Find where the given text appears and provide that cell's center as (x, y) coordinate. 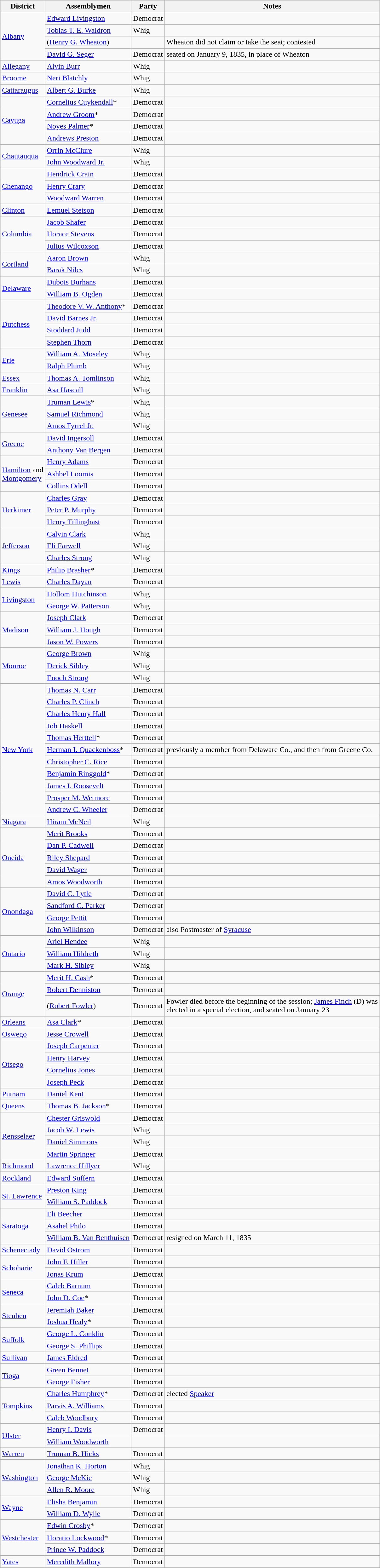
Onondaga (23, 911)
George W. Patterson (88, 606)
Fowler died before the beginning of the session; James Finch (D) was elected in a special election, and seated on January 23 (272, 1006)
Daniel Kent (88, 1094)
Putnam (23, 1094)
New York (23, 750)
elected Speaker (272, 1394)
Charles Henry Hall (88, 714)
William S. Paddock (88, 1202)
Party (148, 6)
Greene (23, 444)
Chenango (23, 186)
Asa Hascall (88, 390)
Steuben (23, 1316)
Chester Griswold (88, 1118)
Washington (23, 1478)
Oswego (23, 1034)
Tobias T. E. Waldron (88, 30)
Monroe (23, 666)
Riley Shepard (88, 858)
Notes (272, 6)
Jefferson (23, 546)
Lawrence Hillyer (88, 1166)
Andrew Groom* (88, 114)
Jacob Shafer (88, 222)
George S. Phillips (88, 1346)
Ashbel Loomis (88, 474)
Charles Dayan (88, 582)
Henry Tillinghast (88, 522)
John Wilkinson (88, 930)
Columbia (23, 234)
Barak Niles (88, 270)
Horace Stevens (88, 234)
William B. Van Benthuisen (88, 1238)
Henry Crary (88, 186)
Woodward Warren (88, 198)
Caleb Woodbury (88, 1418)
Orleans (23, 1022)
David Barnes Jr. (88, 318)
Cayuga (23, 120)
Robert Denniston (88, 990)
Hendrick Crain (88, 174)
Herkimer (23, 510)
Dubois Burhans (88, 282)
Orrin McClure (88, 150)
Cattaraugus (23, 90)
Samuel Richmond (88, 414)
Westchester (23, 1538)
St. Lawrence (23, 1196)
Derick Sibley (88, 666)
Edwin Crosby* (88, 1526)
Green Bennet (88, 1370)
Ontario (23, 954)
Joshua Healy* (88, 1322)
Edward Livingston (88, 18)
Mark H. Sibley (88, 966)
Hamilton and Montgomery (23, 474)
Queens (23, 1106)
Allen R. Moore (88, 1490)
Lewis (23, 582)
Yates (23, 1562)
Prosper M. Wetmore (88, 798)
Otsego (23, 1064)
Allegany (23, 66)
William D. Wylie (88, 1514)
Herman I. Quackenboss* (88, 750)
Prince W. Paddock (88, 1550)
Ariel Hendee (88, 942)
Charles Strong (88, 558)
Orange (23, 994)
Julius Wilcoxson (88, 246)
Hollom Hutchinson (88, 594)
John F. Hiller (88, 1262)
Albany (23, 36)
Amos Woodworth (88, 882)
Enoch Strong (88, 678)
Clinton (23, 210)
Benjamin Ringgold* (88, 774)
Essex (23, 378)
David Wager (88, 870)
Broome (23, 78)
Preston King (88, 1190)
George Pettit (88, 918)
William A. Moseley (88, 354)
Meredith Mallory (88, 1562)
Cortland (23, 264)
Rensselaer (23, 1136)
Assemblymen (88, 6)
Wheaton did not claim or take the seat; contested (272, 42)
Daniel Simmons (88, 1142)
(Henry G. Wheaton) (88, 42)
Delaware (23, 288)
Madison (23, 630)
Aaron Brown (88, 258)
Neri Blatchly (88, 78)
Sandford C. Parker (88, 905)
David Ingersoll (88, 438)
Schoharie (23, 1268)
Jacob W. Lewis (88, 1130)
Schenectady (23, 1250)
Charles Humphrey* (88, 1394)
Sullivan (23, 1358)
George Brown (88, 654)
Warren (23, 1454)
George Fisher (88, 1382)
Stoddard Judd (88, 330)
Charles P. Clinch (88, 702)
Henry I. Davis (88, 1430)
Eli Beecher (88, 1214)
Horatio Lockwood* (88, 1538)
Merit Brooks (88, 834)
Niagara (23, 822)
William J. Hough (88, 630)
Alvin Burr (88, 66)
Dan P. Cadwell (88, 846)
Thomas Herttell* (88, 738)
Livingston (23, 600)
David G. Seger (88, 54)
Thomas A. Tomlinson (88, 378)
(Robert Fowler) (88, 1006)
Andrews Preston (88, 138)
Jonathan K. Horton (88, 1466)
Amos Tyrrel Jr. (88, 426)
Oneida (23, 858)
Jonas Krum (88, 1274)
Franklin (23, 390)
Saratoga (23, 1226)
resigned on March 11, 1835 (272, 1238)
Parvis A. Williams (88, 1406)
Thomas N. Carr (88, 690)
Stephen Thorn (88, 342)
David C. Lytle (88, 893)
Henry Adams (88, 462)
Cornelius Jones (88, 1070)
Asa Clark* (88, 1022)
Kings (23, 570)
James Eldred (88, 1358)
Hiram McNeil (88, 822)
Jason W. Powers (88, 642)
previously a member from Delaware Co., and then from Greene Co. (272, 750)
Job Haskell (88, 726)
Wayne (23, 1508)
District (23, 6)
Charles Gray (88, 498)
Philip Brasher* (88, 570)
William Woodworth (88, 1442)
Calvin Clark (88, 534)
Caleb Barnum (88, 1286)
Merit H. Cash* (88, 978)
Andrew C. Wheeler (88, 810)
Martin Springer (88, 1154)
Lemuel Stetson (88, 210)
George McKie (88, 1478)
Ulster (23, 1436)
Christopher C. Rice (88, 762)
Theodore V. W. Anthony* (88, 306)
Ralph Plumb (88, 366)
John D. Coe* (88, 1298)
Dutchess (23, 324)
Thomas B. Jackson* (88, 1106)
Jesse Crowell (88, 1034)
Edward Suffern (88, 1178)
Tompkins (23, 1406)
Rockland (23, 1178)
Albert G. Burke (88, 90)
Joseph Carpenter (88, 1046)
Anthony Van Bergen (88, 450)
Noyes Palmer* (88, 126)
Collins Odell (88, 486)
James I. Roosevelt (88, 786)
Richmond (23, 1166)
seated on January 9, 1835, in place of Wheaton (272, 54)
Joseph Peck (88, 1082)
William B. Ogden (88, 294)
Peter P. Murphy (88, 510)
Suffolk (23, 1340)
Elisha Benjamin (88, 1502)
Seneca (23, 1292)
Tioga (23, 1376)
Genesee (23, 414)
Cornelius Cuykendall* (88, 102)
George L. Conklin (88, 1334)
William Hildreth (88, 954)
Chautauqua (23, 156)
also Postmaster of Syracuse (272, 930)
Truman B. Hicks (88, 1454)
Joseph Clark (88, 618)
Jeremiah Baker (88, 1310)
Truman Lewis* (88, 402)
Eli Farwell (88, 546)
Erie (23, 360)
David Ostrom (88, 1250)
John Woodward Jr. (88, 162)
Henry Harvey (88, 1058)
Asahel Philo (88, 1226)
